Identify which cell holds the provided text, then report its [X, Y] central coordinate. 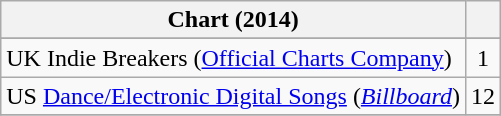
12 [484, 96]
US Dance/Electronic Digital Songs (Billboard) [234, 96]
Chart (2014) [234, 20]
1 [484, 58]
UK Indie Breakers (Official Charts Company) [234, 58]
